Locate the cell with the specified text and output its [x, y] center coordinate. 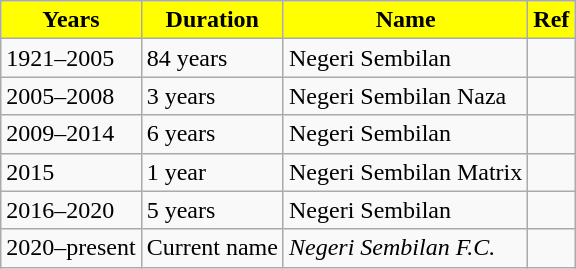
Duration [212, 20]
Current name [212, 248]
5 years [212, 210]
1 year [212, 172]
84 years [212, 58]
Negeri Sembilan Matrix [405, 172]
Negeri Sembilan Naza [405, 96]
2020–present [71, 248]
Years [71, 20]
2005–2008 [71, 96]
3 years [212, 96]
2015 [71, 172]
2009–2014 [71, 134]
Name [405, 20]
1921–2005 [71, 58]
6 years [212, 134]
Negeri Sembilan F.C. [405, 248]
2016–2020 [71, 210]
Ref [552, 20]
